Identify which cell holds the provided text, then report its (x, y) central coordinate. 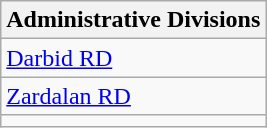
Administrative Divisions (134, 20)
Darbid RD (134, 58)
Zardalan RD (134, 96)
